Detect which cell encompasses the target text, then output its [x, y] center coordinate. 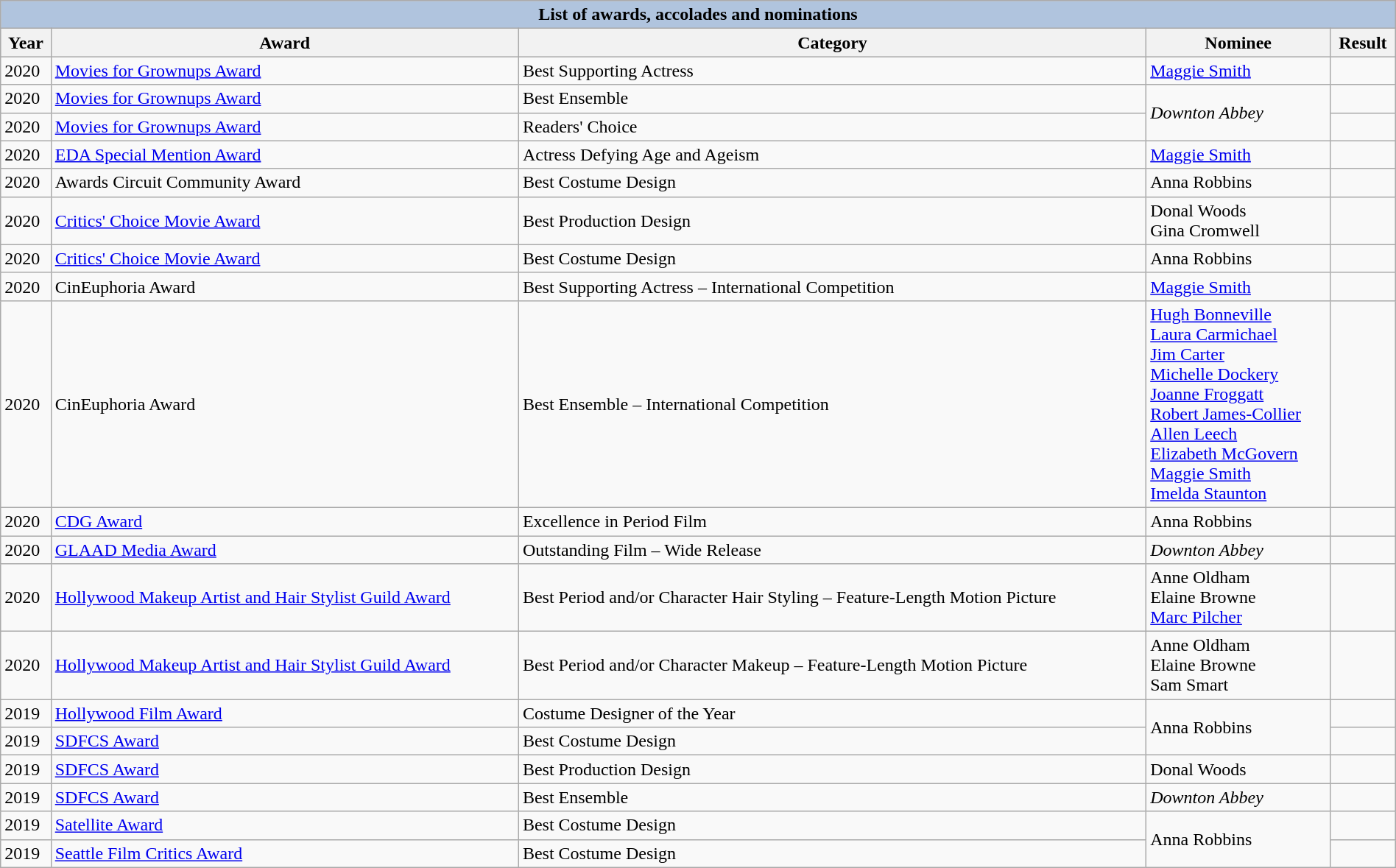
Nominee [1238, 43]
Readers' Choice [832, 127]
EDA Special Mention Award [284, 155]
Outstanding Film – Wide Release [832, 550]
Actress Defying Age and Ageism [832, 155]
Anne Oldham Elaine Browne Sam Smart [1238, 666]
Best Supporting Actress – International Competition [832, 286]
Best Ensemble – International Competition [832, 403]
Excellence in Period Film [832, 521]
Costume Designer of the Year [832, 713]
Satellite Award [284, 825]
Year [26, 43]
Donal Woods [1238, 769]
CDG Award [284, 521]
GLAAD Media Award [284, 550]
Result [1364, 43]
Best Period and/or Character Makeup – Feature-Length Motion Picture [832, 666]
Best Period and/or Character Hair Styling – Feature-Length Motion Picture [832, 598]
Anne Oldham Elaine Browne Marc Pilcher [1238, 598]
Donal Woods Gina Cromwell [1238, 221]
Category [832, 43]
Seattle Film Critics Award [284, 853]
Awards Circuit Community Award [284, 183]
Hollywood Film Award [284, 713]
List of awards, accolades and nominations [698, 15]
Best Supporting Actress [832, 71]
Award [284, 43]
